Determine the [x, y] coordinate at the center of the cell enclosing the given text.  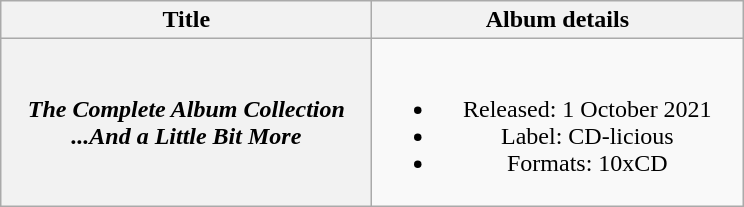
Album details [558, 20]
The Complete Album Collection ...And a Little Bit More [186, 122]
Released: 1 October 2021Label: CD-liciousFormats: 10xCD [558, 122]
Title [186, 20]
